Capture the cell that displays the provided text and extract its (X, Y) central coordinate. 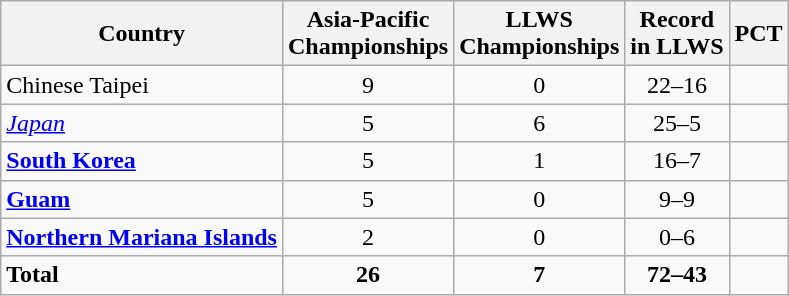
Japan (142, 123)
Country (142, 34)
0–6 (677, 237)
72–43 (677, 275)
16–7 (677, 161)
6 (540, 123)
Northern Mariana Islands (142, 237)
9 (368, 85)
7 (540, 275)
Recordin LLWS (677, 34)
9–9 (677, 199)
PCT (758, 34)
26 (368, 275)
Total (142, 275)
2 (368, 237)
LLWSChampionships (540, 34)
Guam (142, 199)
1 (540, 161)
Asia-PacificChampionships (368, 34)
South Korea (142, 161)
22–16 (677, 85)
25–5 (677, 123)
Chinese Taipei (142, 85)
